Provide the (x, y) coordinate of the cell's center where the given text is located.  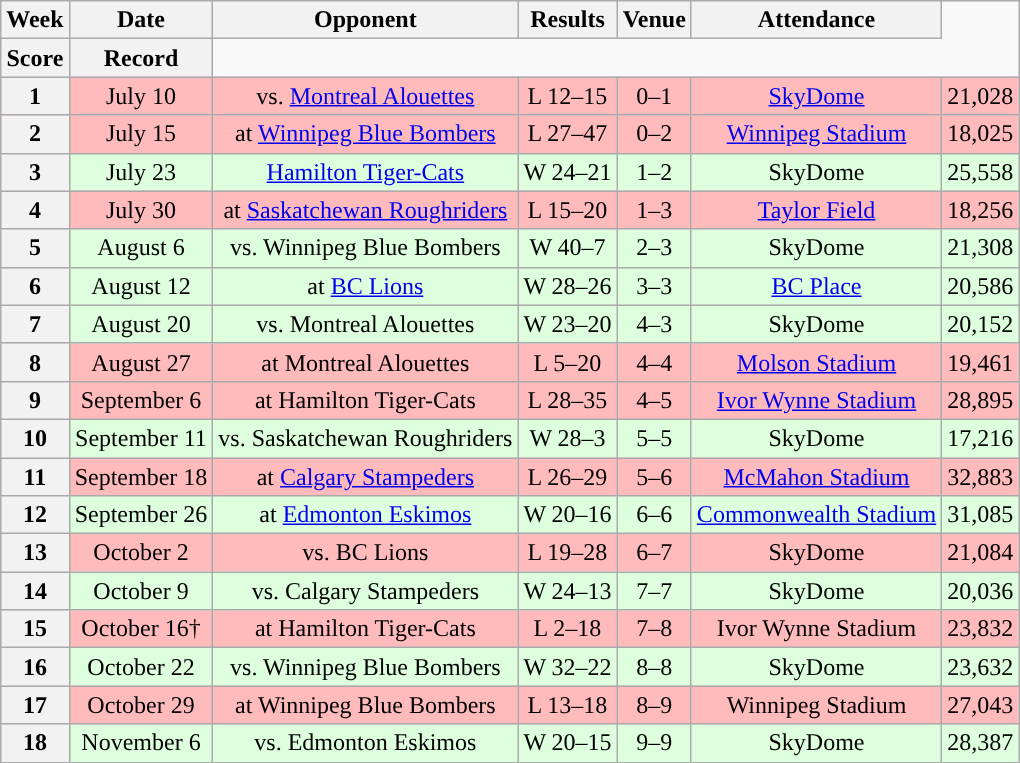
at Edmonton Eskimos (366, 515)
October 9 (141, 591)
8 (35, 362)
4–4 (654, 362)
August 12 (141, 286)
25,558 (980, 172)
W 28–3 (568, 438)
1–3 (654, 210)
20,152 (980, 324)
5 (35, 248)
at Montreal Alouettes (366, 362)
August 27 (141, 362)
vs. Edmonton Eskimos (366, 743)
BC Place (816, 286)
L 5–20 (568, 362)
vs. Saskatchewan Roughriders (366, 438)
August 20 (141, 324)
7–8 (654, 629)
17 (35, 705)
Venue (654, 20)
21,308 (980, 248)
4 (35, 210)
28,387 (980, 743)
Hamilton Tiger-Cats (366, 172)
October 22 (141, 667)
7 (35, 324)
W 20–16 (568, 515)
W 24–13 (568, 591)
10 (35, 438)
at BC Lions (366, 286)
16 (35, 667)
8–8 (654, 667)
September 6 (141, 400)
9–9 (654, 743)
3–3 (654, 286)
6–7 (654, 553)
Attendance (816, 20)
18 (35, 743)
Molson Stadium (816, 362)
12 (35, 515)
W 20–15 (568, 743)
W 32–22 (568, 667)
23,632 (980, 667)
L 2–18 (568, 629)
October 2 (141, 553)
17,216 (980, 438)
W 28–26 (568, 286)
Score (35, 58)
L 15–20 (568, 210)
32,883 (980, 477)
9 (35, 400)
27,043 (980, 705)
20,586 (980, 286)
31,085 (980, 515)
15 (35, 629)
L 26–29 (568, 477)
L 19–28 (568, 553)
Opponent (366, 20)
vs. BC Lions (366, 553)
21,028 (980, 96)
Week (35, 20)
July 30 (141, 210)
Commonwealth Stadium (816, 515)
at Saskatchewan Roughriders (366, 210)
1–2 (654, 172)
September 18 (141, 477)
at Calgary Stampeders (366, 477)
7–7 (654, 591)
Results (568, 20)
5–5 (654, 438)
July 15 (141, 134)
18,025 (980, 134)
8–9 (654, 705)
September 11 (141, 438)
20,036 (980, 591)
5–6 (654, 477)
August 6 (141, 248)
11 (35, 477)
L 28–35 (568, 400)
23,832 (980, 629)
4–5 (654, 400)
19,461 (980, 362)
3 (35, 172)
July 10 (141, 96)
L 13–18 (568, 705)
0–2 (654, 134)
W 40–7 (568, 248)
2 (35, 134)
14 (35, 591)
Record (141, 58)
September 26 (141, 515)
L 12–15 (568, 96)
W 24–21 (568, 172)
2–3 (654, 248)
October 29 (141, 705)
November 6 (141, 743)
L 27–47 (568, 134)
Date (141, 20)
W 23–20 (568, 324)
4–3 (654, 324)
6–6 (654, 515)
McMahon Stadium (816, 477)
28,895 (980, 400)
21,084 (980, 553)
13 (35, 553)
July 23 (141, 172)
October 16† (141, 629)
Taylor Field (816, 210)
18,256 (980, 210)
6 (35, 286)
vs. Calgary Stampeders (366, 591)
1 (35, 96)
0–1 (654, 96)
